Scan for the cell matching the given text and deliver its [x, y] coordinate at center. 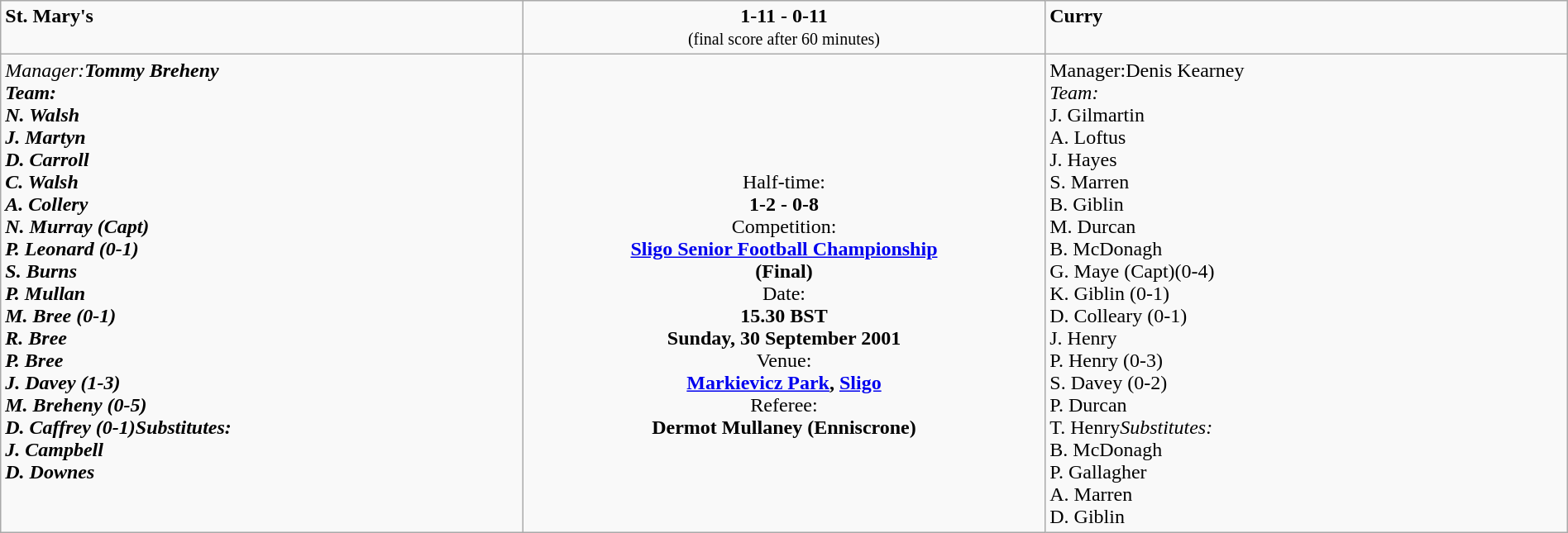
St. Mary's [262, 28]
Curry [1307, 28]
1-11 - 0-11(final score after 60 minutes) [784, 28]
